Search for the cell housing the specified text and yield its (x, y) center coordinate. 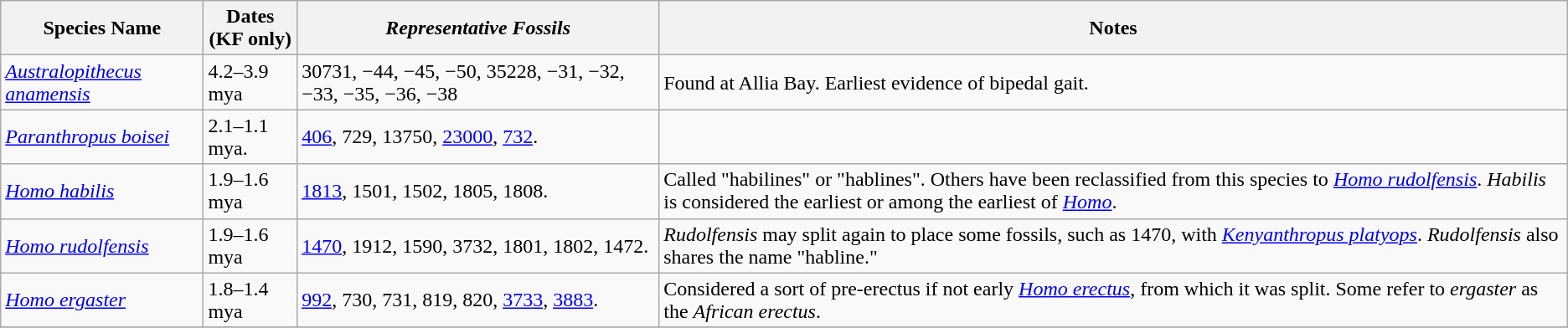
992, 730, 731, 819, 820, 3733, 3883. (478, 300)
30731, −44, −45, −50, 35228, −31, −32, −33, −35, −36, −38 (478, 82)
Species Name (102, 28)
Australopithecus anamensis (102, 82)
Representative Fossils (478, 28)
2.1–1.1 mya. (250, 137)
Homo rudolfensis (102, 246)
Homo habilis (102, 191)
1813, 1501, 1502, 1805, 1808. (478, 191)
406, 729, 13750, 23000, 732. (478, 137)
Homo ergaster (102, 300)
4.2–3.9 mya (250, 82)
Notes (1114, 28)
1.8–1.4 mya (250, 300)
Dates(KF only) (250, 28)
Rudolfensis may split again to place some fossils, such as 1470, with Kenyanthropus platyops. Rudolfensis also shares the name "habline." (1114, 246)
Found at Allia Bay. Earliest evidence of bipedal gait. (1114, 82)
Considered a sort of pre-erectus if not early Homo erectus, from which it was split. Some refer to ergaster as the African erectus. (1114, 300)
1470, 1912, 1590, 3732, 1801, 1802, 1472. (478, 246)
Paranthropus boisei (102, 137)
